For the text-containing cell, return its midpoint in (X, Y) coordinate format. 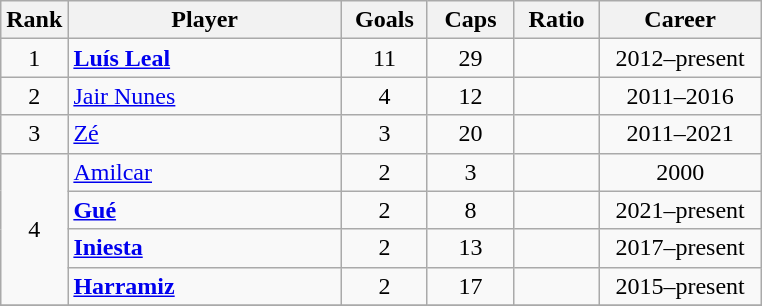
2012–present (680, 58)
12 (470, 96)
11 (384, 58)
Iniesta (205, 248)
2011–2021 (680, 134)
2021–present (680, 210)
2015–present (680, 286)
Rank (34, 20)
Caps (470, 20)
Amilcar (205, 172)
1 (34, 58)
2011–2016 (680, 96)
Gué (205, 210)
Luís Leal (205, 58)
2017–present (680, 248)
Ratio (557, 20)
8 (470, 210)
13 (470, 248)
17 (470, 286)
2000 (680, 172)
29 (470, 58)
Career (680, 20)
Zé (205, 134)
Goals (384, 20)
Jair Nunes (205, 96)
Harramiz (205, 286)
Player (205, 20)
20 (470, 134)
